Return the (x, y) coordinate for the center point of the cell that contains the specified text.  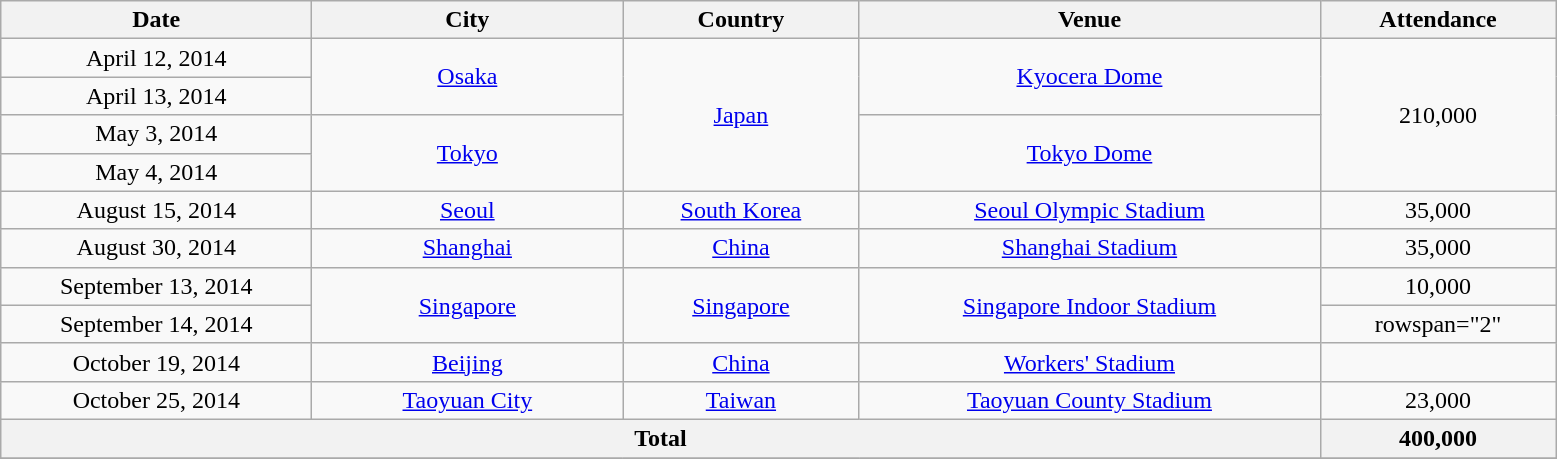
Date (156, 20)
Singapore Indoor Stadium (1090, 305)
Workers' Stadium (1090, 362)
10,000 (1438, 286)
Attendance (1438, 20)
City (468, 20)
Tokyo (468, 153)
October 19, 2014 (156, 362)
23,000 (1438, 400)
South Korea (741, 210)
Shanghai Stadium (1090, 248)
September 14, 2014 (156, 324)
Osaka (468, 77)
May 4, 2014 (156, 172)
Tokyo Dome (1090, 153)
April 13, 2014 (156, 96)
Kyocera Dome (1090, 77)
August 15, 2014 (156, 210)
Seoul (468, 210)
Taiwan (741, 400)
Japan (741, 115)
August 30, 2014 (156, 248)
rowspan="2" (1438, 324)
Taoyuan City (468, 400)
210,000 (1438, 115)
Venue (1090, 20)
October 25, 2014 (156, 400)
Shanghai (468, 248)
Country (741, 20)
April 12, 2014 (156, 58)
Total (660, 438)
400,000 (1438, 438)
May 3, 2014 (156, 134)
Seoul Olympic Stadium (1090, 210)
September 13, 2014 (156, 286)
Taoyuan County Stadium (1090, 400)
Beijing (468, 362)
